Provide the (X, Y) coordinate of the cell's center where the given text is located.  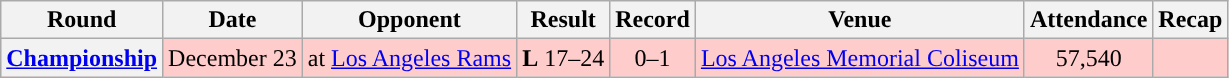
Date (233, 20)
Championship (82, 58)
Opponent (409, 20)
L 17–24 (564, 58)
Result (564, 20)
Venue (860, 20)
Round (82, 20)
57,540 (1088, 58)
0–1 (653, 58)
Recap (1190, 20)
Los Angeles Memorial Coliseum (860, 58)
Attendance (1088, 20)
Record (653, 20)
December 23 (233, 58)
at Los Angeles Rams (409, 58)
